Locate the cell with the specified text and output its [X, Y] center coordinate. 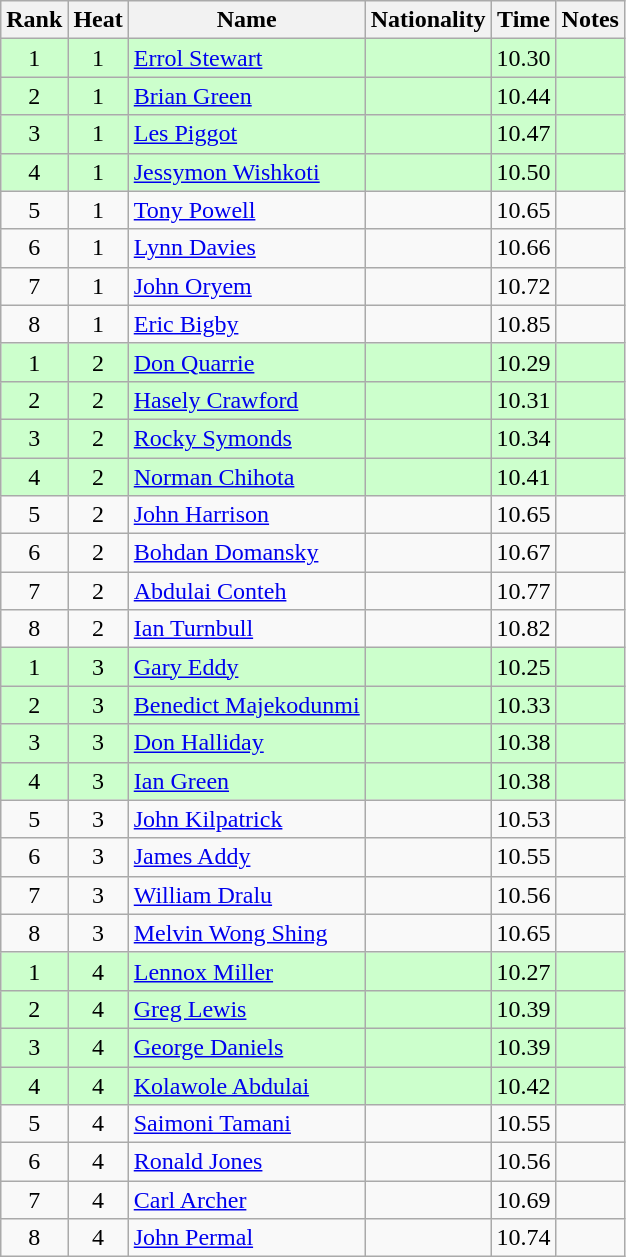
10.41 [524, 477]
10.42 [524, 1085]
Saimoni Tamani [246, 1124]
10.69 [524, 1200]
Greg Lewis [246, 1009]
Rank [34, 20]
10.66 [524, 248]
William Dralu [246, 895]
Don Halliday [246, 743]
Bohdan Domansky [246, 553]
10.85 [524, 324]
Errol Stewart [246, 58]
John Kilpatrick [246, 819]
Abdulai Conteh [246, 591]
10.82 [524, 629]
Gary Eddy [246, 667]
10.44 [524, 96]
Don Quarrie [246, 362]
James Addy [246, 857]
John Oryem [246, 286]
10.53 [524, 819]
10.67 [524, 553]
Les Piggot [246, 134]
Nationality [428, 20]
Ian Green [246, 781]
Time [524, 20]
Hasely Crawford [246, 400]
Norman Chihota [246, 477]
Carl Archer [246, 1200]
10.47 [524, 134]
10.27 [524, 971]
10.25 [524, 667]
Brian Green [246, 96]
Eric Bigby [246, 324]
Melvin Wong Shing [246, 933]
Name [246, 20]
Jessymon Wishkoti [246, 172]
Heat [98, 20]
George Daniels [246, 1047]
Ronald Jones [246, 1162]
10.34 [524, 438]
10.29 [524, 362]
10.30 [524, 58]
10.31 [524, 400]
Tony Powell [246, 210]
Rocky Symonds [246, 438]
Benedict Majekodunmi [246, 705]
Lynn Davies [246, 248]
Lennox Miller [246, 971]
Kolawole Abdulai [246, 1085]
10.77 [524, 591]
John Harrison [246, 515]
10.74 [524, 1238]
10.72 [524, 286]
10.50 [524, 172]
John Permal [246, 1238]
Notes [590, 20]
10.33 [524, 705]
Ian Turnbull [246, 629]
